Search for the cell housing the specified text and yield its (X, Y) center coordinate. 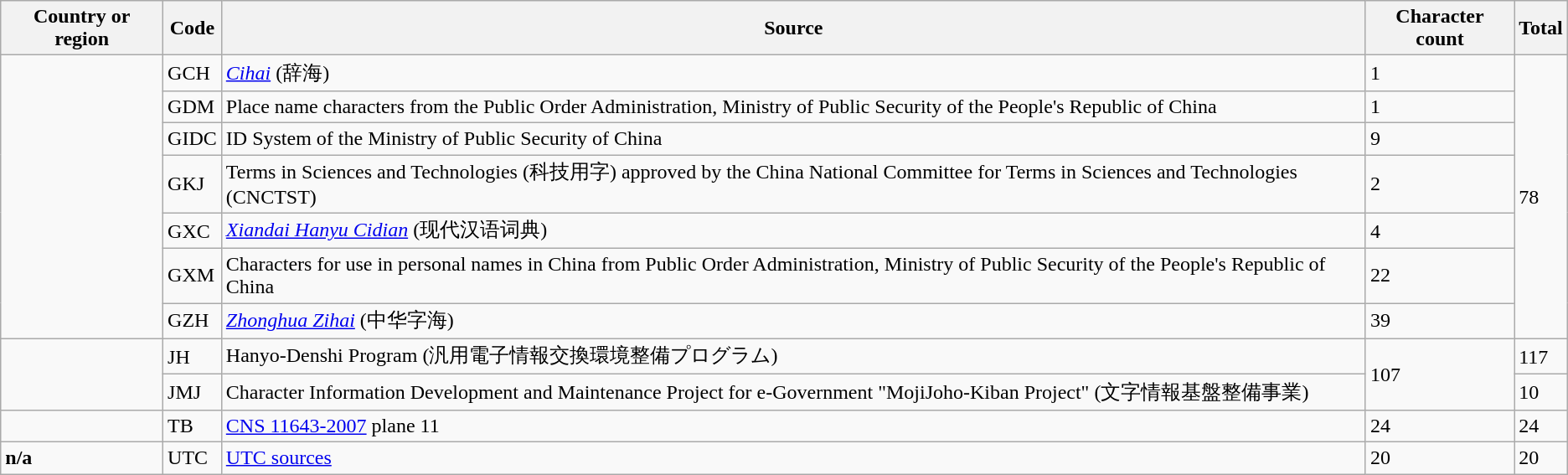
TB (193, 426)
117 (1541, 357)
CNS 11643-2007 plane 11 (793, 426)
9 (1439, 138)
GXC (193, 231)
Cihai (辞海) (793, 74)
Zhonghua Zihai (中华字海) (793, 322)
Total (1541, 28)
Terms in Sciences and Technologies (科技用字) approved by the China National Committee for Terms in Sciences and Technologies (CNCTST) (793, 183)
GKJ (193, 183)
78 (1541, 197)
Place name characters from the Public Order Administration, Ministry of Public Security of the People's Republic of China (793, 106)
UTC (193, 457)
Character Information Development and Maintenance Project for e-Government "MojiJoho-Kiban Project" (文字情報基盤整備事業) (793, 392)
ID System of the Ministry of Public Security of China (793, 138)
107 (1439, 374)
GIDC (193, 138)
2 (1439, 183)
Character count (1439, 28)
JH (193, 357)
Characters for use in personal names in China from Public Order Administration, Ministry of Public Security of the People's Republic of China (793, 276)
GDM (193, 106)
Xiandai Hanyu Cidian (现代汉语词典) (793, 231)
GZH (193, 322)
Code (193, 28)
Country or region (82, 28)
Hanyo-Denshi Program (汎用電子情報交換環境整備プログラム) (793, 357)
39 (1439, 322)
10 (1541, 392)
UTC sources (793, 457)
Source (793, 28)
22 (1439, 276)
GCH (193, 74)
JMJ (193, 392)
GXM (193, 276)
4 (1439, 231)
n/a (82, 457)
